From the cell containing the given text, extract its center point as [X, Y] coordinate. 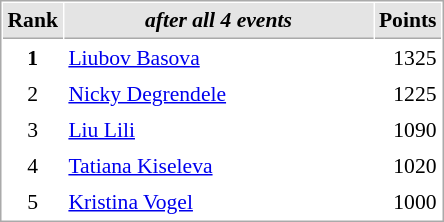
2 [32, 93]
1000 [408, 201]
Liu Lili [218, 129]
Nicky Degrendele [218, 93]
4 [32, 165]
1225 [408, 93]
after all 4 events [218, 21]
Points [408, 21]
3 [32, 129]
Liubov Basova [218, 57]
1 [32, 57]
Kristina Vogel [218, 201]
1020 [408, 165]
1325 [408, 57]
1090 [408, 129]
Tatiana Kiseleva [218, 165]
Rank [32, 21]
5 [32, 201]
